Detect which cell encompasses the target text, then output its [x, y] center coordinate. 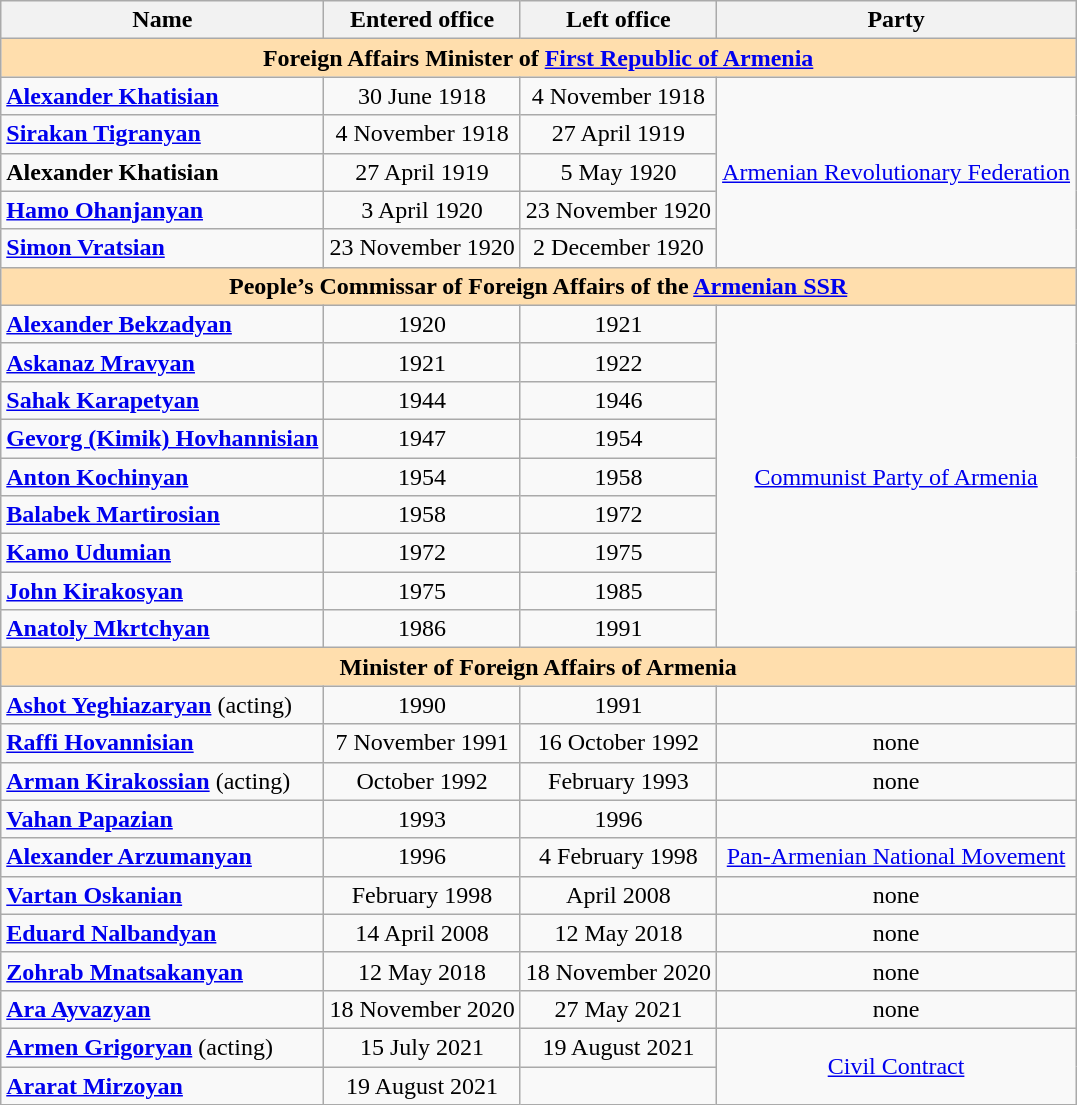
Ararat Mirzoyan [162, 1085]
Eduard Nalbandyan [162, 933]
April 2008 [618, 895]
1990 [422, 705]
Gevorg (Kimik) Hovhannisian [162, 438]
2 December 1920 [618, 248]
Vartan Oskanian [162, 895]
Hamo Ohanjanyan [162, 210]
1946 [618, 400]
3 April 1920 [422, 210]
Sirakan Tigranyan [162, 134]
People’s Commissar of Foreign Affairs of the Armenian SSR [538, 286]
Kamo Udumian [162, 553]
February 1998 [422, 895]
14 April 2008 [422, 933]
1986 [422, 629]
February 1993 [618, 781]
Anatoly Mkrtchyan [162, 629]
30 June 1918 [422, 96]
Armenian Revolutionary Federation [896, 172]
5 May 1920 [618, 172]
John Kirakosyan [162, 591]
Sahak Karapetyan [162, 400]
Minister of Foreign Affairs of Armenia [538, 667]
Askanaz Mravyan [162, 362]
27 May 2021 [618, 1009]
Alexander Bekzadyan [162, 324]
15 July 2021 [422, 1047]
1947 [422, 438]
1993 [422, 819]
1944 [422, 400]
Left office [618, 20]
Simon Vratsian [162, 248]
Anton Kochinyan [162, 477]
Entered office [422, 20]
Foreign Affairs Minister of First Republic of Armenia [538, 58]
4 February 1998 [618, 857]
Raffi Hovannisian [162, 743]
Balabek Martirosian [162, 515]
Armen Grigoryan (acting) [162, 1047]
1922 [618, 362]
Ashot Yeghiazaryan (acting) [162, 705]
Ara Ayvazyan [162, 1009]
16 October 1992 [618, 743]
Civil Contract [896, 1066]
7 November 1991 [422, 743]
October 1992 [422, 781]
Arman Kirakossian (acting) [162, 781]
Vahan Papazian [162, 819]
Name [162, 20]
Party [896, 20]
Zohrab Mnatsakanyan [162, 971]
Communist Party of Armenia [896, 476]
1985 [618, 591]
Pan-Armenian National Movement [896, 857]
Alexander Arzumanyan [162, 857]
1920 [422, 324]
